Locate the cell with the specified text and output its (x, y) center coordinate. 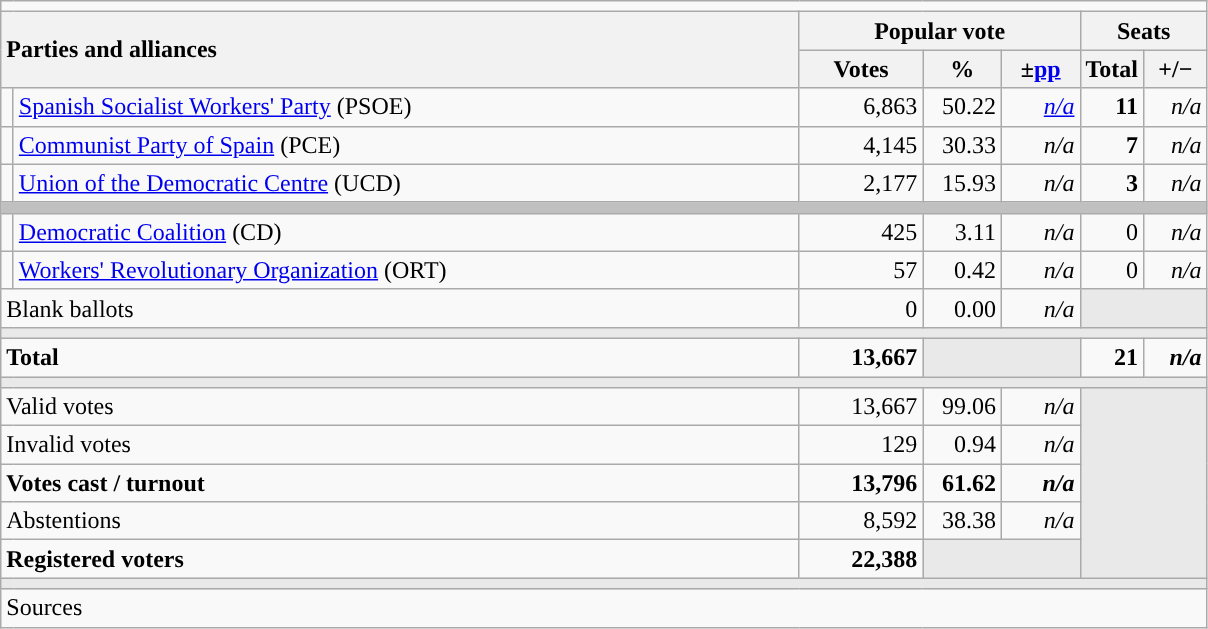
Communist Party of Spain (PCE) (406, 145)
0.00 (962, 308)
7 (1112, 145)
4,145 (861, 145)
21 (1112, 357)
Democratic Coalition (CD) (406, 232)
Seats (1144, 31)
57 (861, 270)
15.93 (962, 183)
22,388 (861, 559)
Votes cast / turnout (400, 483)
+/− (1176, 69)
Parties and alliances (400, 50)
50.22 (962, 107)
0.94 (962, 445)
2,177 (861, 183)
Votes (861, 69)
Blank ballots (400, 308)
3.11 (962, 232)
129 (861, 445)
38.38 (962, 521)
Workers' Revolutionary Organization (ORT) (406, 270)
0.42 (962, 270)
Union of the Democratic Centre (UCD) (406, 183)
3 (1112, 183)
Abstentions (400, 521)
±pp (1040, 69)
Invalid votes (400, 445)
30.33 (962, 145)
99.06 (962, 407)
13,796 (861, 483)
Registered voters (400, 559)
8,592 (861, 521)
61.62 (962, 483)
11 (1112, 107)
Spanish Socialist Workers' Party (PSOE) (406, 107)
Sources (604, 608)
Valid votes (400, 407)
% (962, 69)
6,863 (861, 107)
Popular vote (940, 31)
425 (861, 232)
